Locate the cell with the specified text and output its (X, Y) center coordinate. 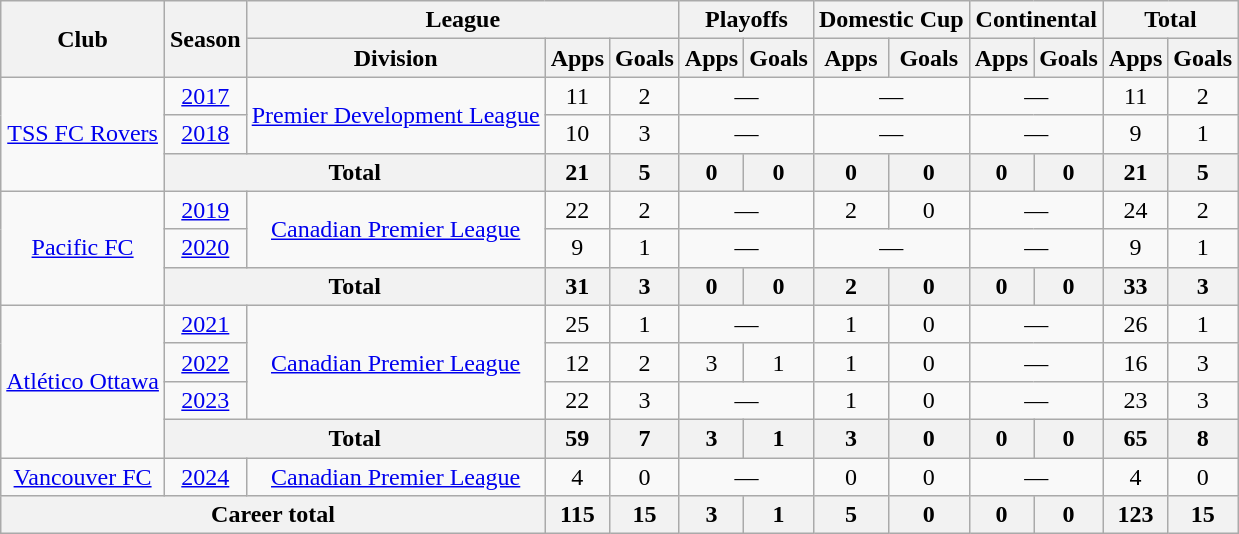
Vancouver FC (83, 477)
2019 (205, 210)
2021 (205, 324)
Playoffs (746, 20)
Atlético Ottawa (83, 381)
Pacific FC (83, 248)
23 (1135, 400)
Season (205, 39)
TSS FC Rovers (83, 134)
10 (577, 134)
59 (577, 438)
8 (1203, 438)
16 (1135, 362)
2023 (205, 400)
123 (1135, 515)
24 (1135, 210)
2024 (205, 477)
31 (577, 286)
2020 (205, 248)
Premier Development League (396, 115)
26 (1135, 324)
2017 (205, 96)
Club (83, 39)
Division (396, 58)
25 (577, 324)
Domestic Cup (891, 20)
115 (577, 515)
7 (645, 438)
League (462, 20)
2022 (205, 362)
12 (577, 362)
65 (1135, 438)
33 (1135, 286)
Career total (273, 515)
2018 (205, 134)
Continental (1036, 20)
